Scan for the cell matching the given text and deliver its (X, Y) coordinate at center. 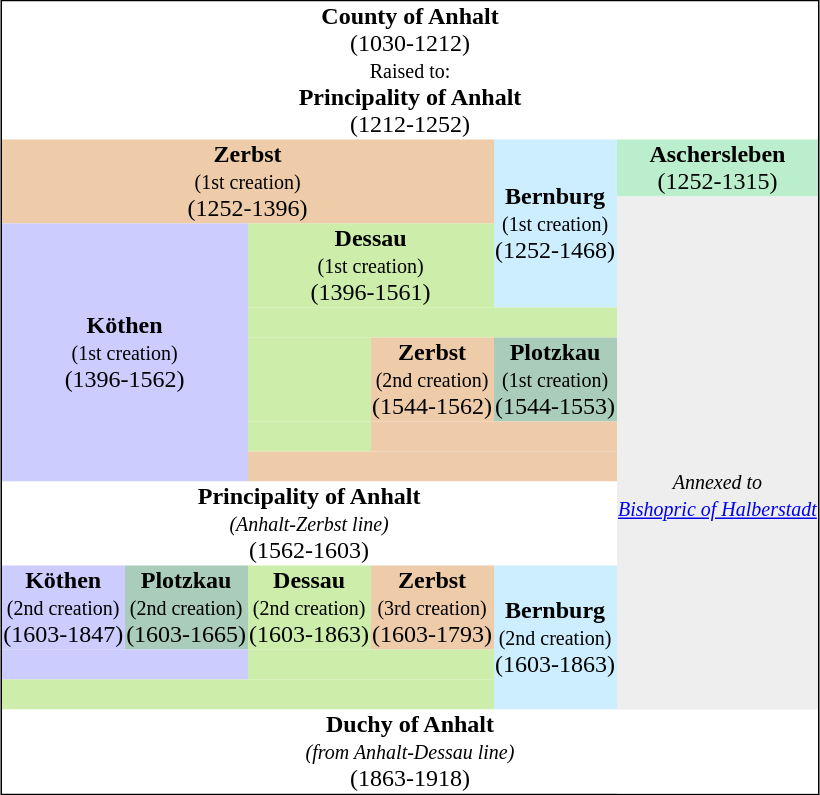
Zerbst(2nd creation)(1544-1562) (432, 380)
Plotzkau(1st creation)(1544-1553) (556, 380)
Annexed to Bishopric of Halberstadt (718, 494)
Köthen(1st creation)(1396-1562) (125, 353)
Zerbst(1st creation)(1252-1396) (248, 182)
Zerbst(3rd creation)(1603-1793) (432, 608)
Duchy of Anhalt(from Anhalt-Dessau line)(1863-1918) (410, 752)
Principality of Anhalt(Anhalt-Zerbst line)(1562-1603) (310, 524)
Plotzkau(2nd creation)(1603-1665) (186, 608)
Bernburg(1st creation)(1252-1468) (556, 224)
Dessau(1st creation)(1396-1561) (371, 266)
Köthen(2nd creation)(1603-1847) (64, 608)
County of Anhalt(1030-1212)Raised to:Principality of Anhalt(1212-1252) (410, 71)
Aschersleben(1252-1315) (718, 168)
Dessau(2nd creation)(1603-1863) (310, 608)
Bernburg(2nd creation)(1603-1863) (556, 638)
